Scan for the cell matching the given text and deliver its [X, Y] coordinate at center. 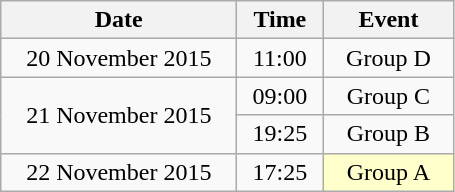
Group D [388, 58]
17:25 [280, 172]
21 November 2015 [119, 115]
11:00 [280, 58]
Date [119, 20]
09:00 [280, 96]
Group C [388, 96]
20 November 2015 [119, 58]
Time [280, 20]
Event [388, 20]
Group A [388, 172]
Group B [388, 134]
19:25 [280, 134]
22 November 2015 [119, 172]
